From the cell containing the given text, extract its center point as [x, y] coordinate. 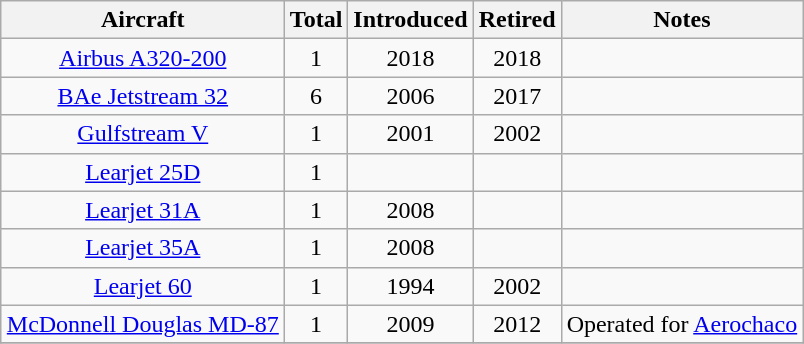
Notes [682, 20]
2017 [517, 96]
Learjet 25D [142, 172]
Aircraft [142, 20]
Learjet 31A [142, 210]
6 [316, 96]
Learjet 35A [142, 248]
BAe Jetstream 32 [142, 96]
Introduced [410, 20]
Operated for Aerochaco [682, 324]
2001 [410, 134]
McDonnell Douglas MD-87 [142, 324]
Gulfstream V [142, 134]
Total [316, 20]
Learjet 60 [142, 286]
Retired [517, 20]
2009 [410, 324]
Airbus A320-200 [142, 58]
2006 [410, 96]
1994 [410, 286]
2012 [517, 324]
